Capture the cell that displays the provided text and extract its (x, y) central coordinate. 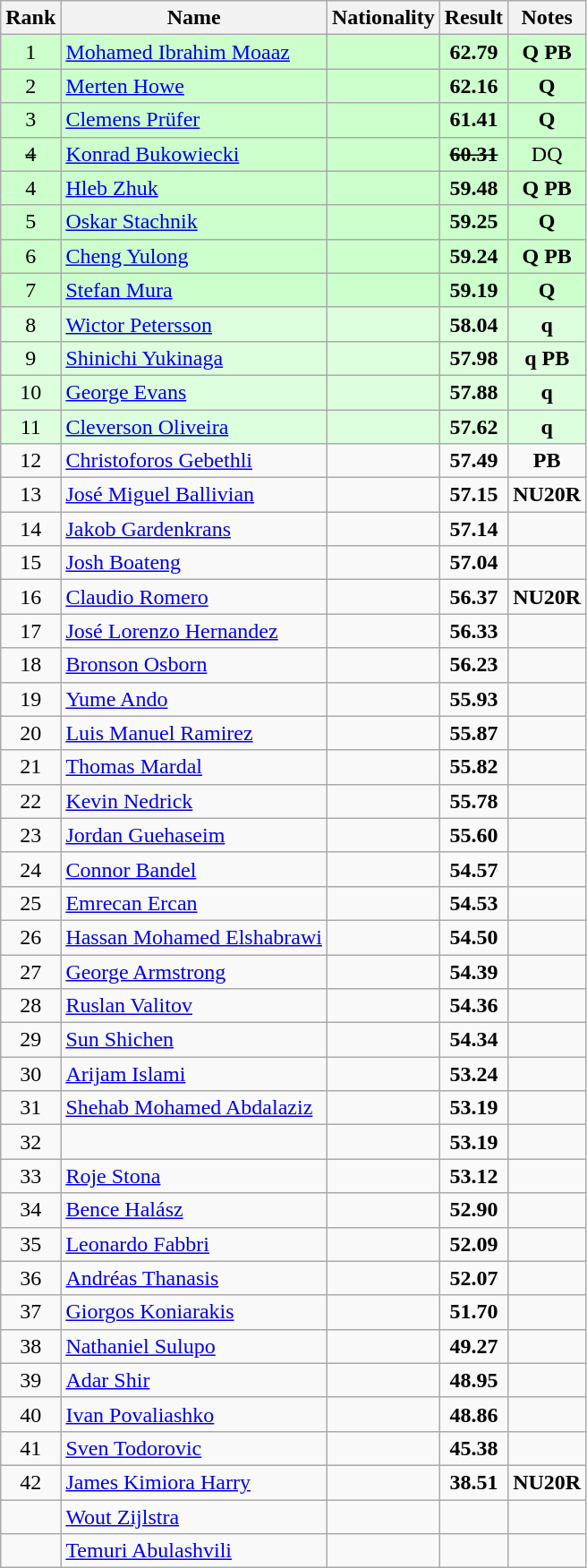
PB (548, 461)
Wout Zijlstra (194, 1517)
1 (30, 52)
38.51 (473, 1482)
52.90 (473, 1210)
Sven Todorovic (194, 1448)
54.57 (473, 869)
36 (30, 1278)
16 (30, 597)
52.07 (473, 1278)
Claudio Romero (194, 597)
30 (30, 1074)
Luis Manuel Ramirez (194, 733)
25 (30, 903)
57.14 (473, 529)
23 (30, 835)
Bronson Osborn (194, 665)
53.12 (473, 1176)
13 (30, 495)
Rank (30, 18)
32 (30, 1142)
39 (30, 1380)
54.50 (473, 937)
Shehab Mohamed Abdalaziz (194, 1108)
18 (30, 665)
52.09 (473, 1244)
Notes (548, 18)
Jordan Guehaseim (194, 835)
Jakob Gardenkrans (194, 529)
57.04 (473, 563)
19 (30, 699)
Arijam Islami (194, 1074)
Temuri Abulashvili (194, 1551)
55.87 (473, 733)
22 (30, 801)
George Armstrong (194, 971)
37 (30, 1312)
q PB (548, 358)
7 (30, 290)
55.93 (473, 699)
Konrad Bukowiecki (194, 154)
Christoforos Gebethli (194, 461)
26 (30, 937)
60.31 (473, 154)
Cleverson Oliveira (194, 427)
54.34 (473, 1040)
48.95 (473, 1380)
55.82 (473, 767)
Andréas Thanasis (194, 1278)
17 (30, 631)
Nathaniel Sulupo (194, 1346)
45.38 (473, 1448)
Kevin Nedrick (194, 801)
6 (30, 256)
48.86 (473, 1414)
14 (30, 529)
57.88 (473, 392)
41 (30, 1448)
Wictor Petersson (194, 324)
28 (30, 1006)
Thomas Mardal (194, 767)
Giorgos Koniarakis (194, 1312)
56.23 (473, 665)
3 (30, 120)
Josh Boateng (194, 563)
Sun Shichen (194, 1040)
49.27 (473, 1346)
12 (30, 461)
Name (194, 18)
55.60 (473, 835)
56.33 (473, 631)
57.49 (473, 461)
57.62 (473, 427)
DQ (548, 154)
James Kimiora Harry (194, 1482)
Oskar Stachnik (194, 222)
Clemens Prüfer (194, 120)
Cheng Yulong (194, 256)
59.25 (473, 222)
29 (30, 1040)
35 (30, 1244)
Result (473, 18)
57.98 (473, 358)
62.79 (473, 52)
53.24 (473, 1074)
Mohamed Ibrahim Moaaz (194, 52)
34 (30, 1210)
59.19 (473, 290)
Leonardo Fabbri (194, 1244)
33 (30, 1176)
27 (30, 971)
Bence Halász (194, 1210)
40 (30, 1414)
55.78 (473, 801)
Emrecan Ercan (194, 903)
Shinichi Yukinaga (194, 358)
38 (30, 1346)
31 (30, 1108)
9 (30, 358)
José Lorenzo Hernandez (194, 631)
11 (30, 427)
Hleb Zhuk (194, 188)
José Miguel Ballivian (194, 495)
Merten Howe (194, 86)
42 (30, 1482)
Connor Bandel (194, 869)
Roje Stona (194, 1176)
54.39 (473, 971)
10 (30, 392)
54.36 (473, 1006)
Stefan Mura (194, 290)
Yume Ando (194, 699)
Ivan Povaliashko (194, 1414)
59.24 (473, 256)
15 (30, 563)
54.53 (473, 903)
59.48 (473, 188)
Hassan Mohamed Elshabrawi (194, 937)
8 (30, 324)
5 (30, 222)
57.15 (473, 495)
Ruslan Valitov (194, 1006)
62.16 (473, 86)
Adar Shir (194, 1380)
20 (30, 733)
58.04 (473, 324)
24 (30, 869)
Nationality (384, 18)
2 (30, 86)
George Evans (194, 392)
56.37 (473, 597)
21 (30, 767)
51.70 (473, 1312)
61.41 (473, 120)
